Identify which cell holds the provided text, then report its [x, y] central coordinate. 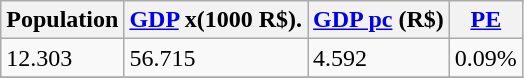
0.09% [486, 58]
4.592 [379, 58]
GDP pc (R$) [379, 20]
PE [486, 20]
56.715 [216, 58]
Population [62, 20]
12.303 [62, 58]
GDP x(1000 R$). [216, 20]
